Return the (X, Y) coordinate for the center point of the cell that contains the specified text.  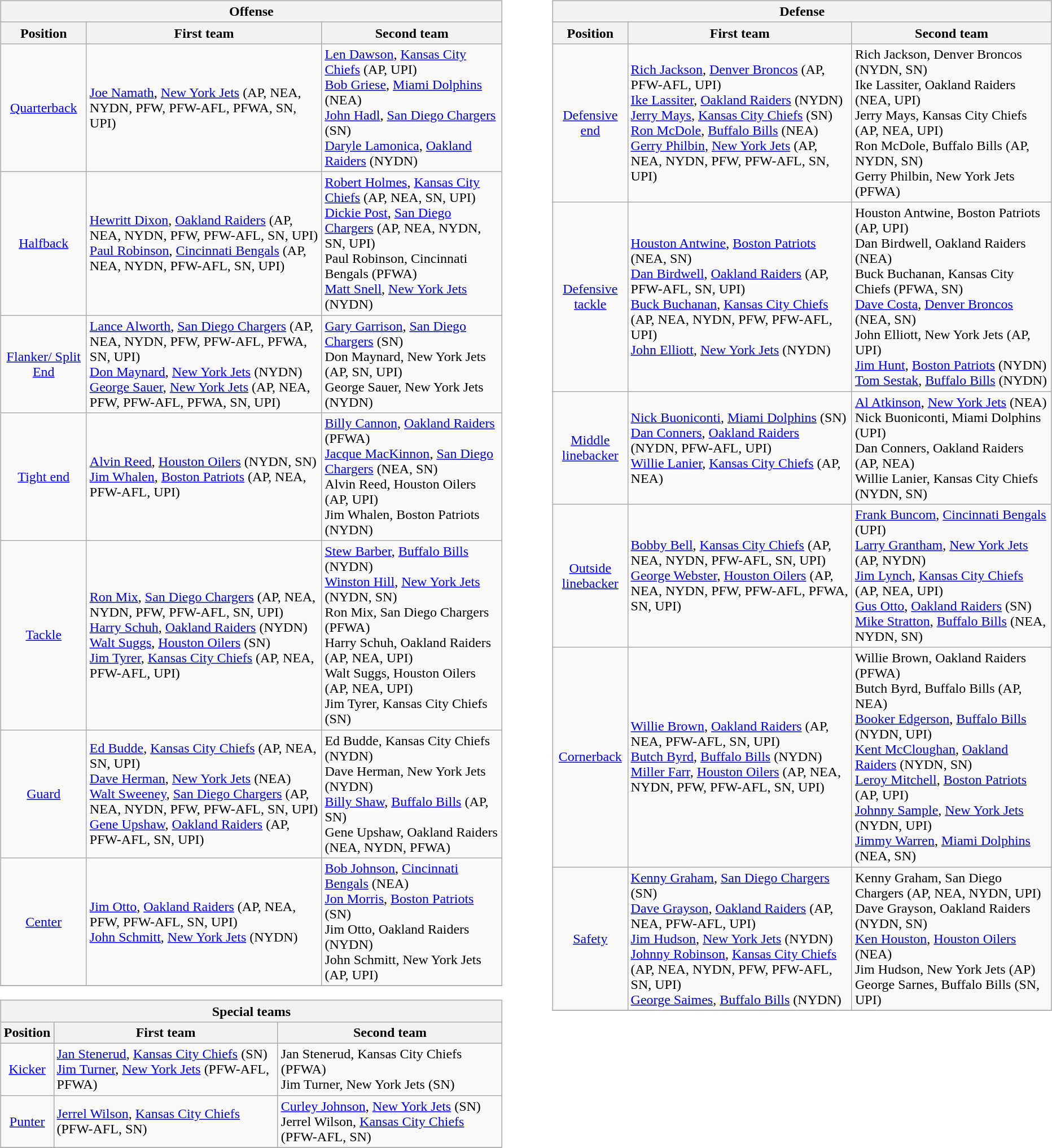
Defensive end (590, 123)
Tight end (43, 477)
Guard (43, 794)
Flanker/ Split End (43, 363)
Cornerback (590, 757)
Curley Johnson, New York Jets (SN) Jerrel Wilson, Kansas City Chiefs (PFW-AFL, SN) (389, 1121)
Tackle (43, 635)
Outside linebacker (590, 576)
Jim Otto, Oakland Raiders (AP, NEA, PFW, PFW-AFL, SN, UPI) John Schmitt, New York Jets (NYDN) (204, 922)
Hewritt Dixon, Oakland Raiders (AP, NEA, NYDN, PFW, PFW-AFL, SN, UPI) Paul Robinson, Cincinnati Bengals (AP, NEA, NYDN, PFW-AFL, SN, UPI) (204, 243)
Gary Garrison, San Diego Chargers (SN) Don Maynard, New York Jets (AP, SN, UPI) George Sauer, New York Jets (NYDN) (412, 363)
Kicker (27, 1069)
Defensive tackle (590, 297)
Nick Buoniconti, Miami Dolphins (SN) Dan Conners, Oakland Raiders (NYDN, PFW-AFL, UPI) Willie Lanier, Kansas City Chiefs (AP, NEA) (739, 448)
Jan Stenerud, Kansas City Chiefs (PFWA) Jim Turner, New York Jets (SN) (389, 1069)
Offense (251, 11)
Bob Johnson, Cincinnati Bengals (NEA) Jon Morris, Boston Patriots (SN) Jim Otto, Oakland Raiders (NYDN) John Schmitt, New York Jets (AP, UPI) (412, 922)
Jan Stenerud, Kansas City Chiefs (SN) Jim Turner, New York Jets (PFW-AFL, PFWA) (166, 1069)
Len Dawson, Kansas City Chiefs (AP, UPI) Bob Griese, Miami Dolphins (NEA) John Hadl, San Diego Chargers (SN) Daryle Lamonica, Oakland Raiders (NYDN) (412, 107)
Bobby Bell, Kansas City Chiefs (AP, NEA, NYDN, PFW-AFL, SN, UPI) George Webster, Houston Oilers (AP, NEA, NYDN, PFW, PFW-AFL, PFWA, SN, UPI) (739, 576)
Jerrel Wilson, Kansas City Chiefs (PFW-AFL, SN) (166, 1121)
Joe Namath, New York Jets (AP, NEA, NYDN, PFW, PFW-AFL, PFWA, SN, UPI) (204, 107)
Special teams (251, 1011)
Alvin Reed, Houston Oilers (NYDN, SN) Jim Whalen, Boston Patriots (AP, NEA, PFW-AFL, UPI) (204, 477)
Defense (803, 11)
Safety (590, 939)
Center (43, 922)
Punter (27, 1121)
Quarterback (43, 107)
Middle linebacker (590, 448)
Halfback (43, 243)
